Find where the given text appears and provide that cell's center as (X, Y) coordinate. 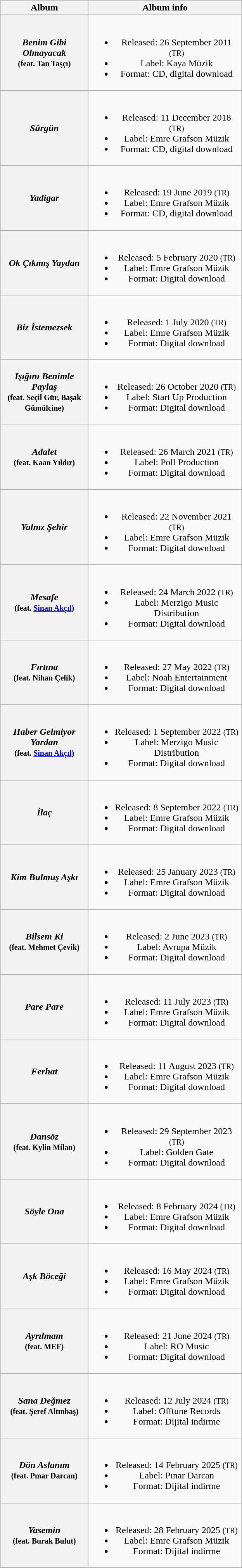
Released: 21 June 2024 (TR)Label: RO MusicFormat: Digital download (165, 1341)
İlaç (44, 813)
Fırtına(feat. Nihan Çelik) (44, 672)
Released: 2 June 2023 (TR)Label: Avrupa MüzikFormat: Digital download (165, 942)
Dön Aslanım(feat. Pınar Darcan) (44, 1470)
Released: 14 February 2025 (TR)Label: Pınar DarcanFormat: Dijital indirme (165, 1470)
Haber Gelmiyor Yardan(feat. Sinan Akçıl) (44, 742)
Söyle Ona (44, 1211)
Released: 11 December 2018 (TR)Label: Emre Grafson MüzikFormat: CD, digital download (165, 128)
Yadigar (44, 198)
Sana Değmez(feat. Şeref Altınbaş) (44, 1406)
Released: 1 September 2022 (TR)Label: Merzigo Music DistributionFormat: Digital download (165, 742)
Released: 8 February 2024 (TR)Label: Emre Grafson MüzikFormat: Digital download (165, 1211)
Işığını Benimle Paylaş(feat. Seçil Gür, Başak Gümülcine) (44, 392)
Benim Gibi Olmayacak(feat. Tan Taşçı) (44, 53)
Released: 16 May 2024 (TR)Label: Emre Grafson MüzikFormat: Digital download (165, 1276)
Released: 1 July 2020 (TR)Label: Emre Grafson MüzikFormat: Digital download (165, 327)
Ok Çıkmış Yaydan (44, 263)
Kim Bulmuş Aşkı (44, 877)
Album (44, 8)
Dansöz(feat. Kylin Milan) (44, 1141)
Ayrılmam(feat. MEF) (44, 1341)
Released: 29 September 2023 (TR)Label: Golden GateFormat: Digital download (165, 1141)
Released: 5 February 2020 (TR)Label: Emre Grafson MüzikFormat: Digital download (165, 263)
Released: 26 October 2020 (TR)Label: Start Up ProductionFormat: Digital download (165, 392)
Released: 26 September 2011 (TR)Label: Kaya MüzikFormat: CD, digital download (165, 53)
Released: 11 July 2023 (TR)Label: Emre Grafson MüzikFormat: Digital download (165, 1007)
Released: 28 February 2025 (TR)Label: Emre Grafson MüzikFormat: Dijital indirme (165, 1535)
Sürgün (44, 128)
Released: 19 June 2019 (TR)Label: Emre Grafson MüzikFormat: CD, digital download (165, 198)
Ferhat (44, 1072)
Released: 12 July 2024 (TR)Label: Offtune RecordsFormat: Dijital indirme (165, 1406)
Biz İstemezsek (44, 327)
Released: 25 January 2023 (TR)Label: Emre Grafson MüzikFormat: Digital download (165, 877)
Released: 11 August 2023 (TR)Label: Emre Grafson MüzikFormat: Digital download (165, 1072)
Released: 8 September 2022 (TR)Label: Emre Grafson MüzikFormat: Digital download (165, 813)
Adalet(feat. Kaan Yıldız) (44, 457)
Mesafe(feat. Sinan Akçıl) (44, 602)
Album info (165, 8)
Released: 27 May 2022 (TR)Label: Noah EntertainmentFormat: Digital download (165, 672)
Pare Pare (44, 1007)
Yasemin(feat. Burak Bulut) (44, 1535)
Released: 26 March 2021 (TR)Label: Poll ProductionFormat: Digital download (165, 457)
Released: 24 March 2022 (TR)Label: Merzigo Music DistributionFormat: Digital download (165, 602)
Released: 22 November 2021 (TR)Label: Emre Grafson MüzikFormat: Digital download (165, 527)
Aşk Böceği (44, 1276)
Yalnız Şehir (44, 527)
Bilsem Ki(feat. Mehmet Çevik) (44, 942)
